Search for the cell housing the specified text and yield its [X, Y] center coordinate. 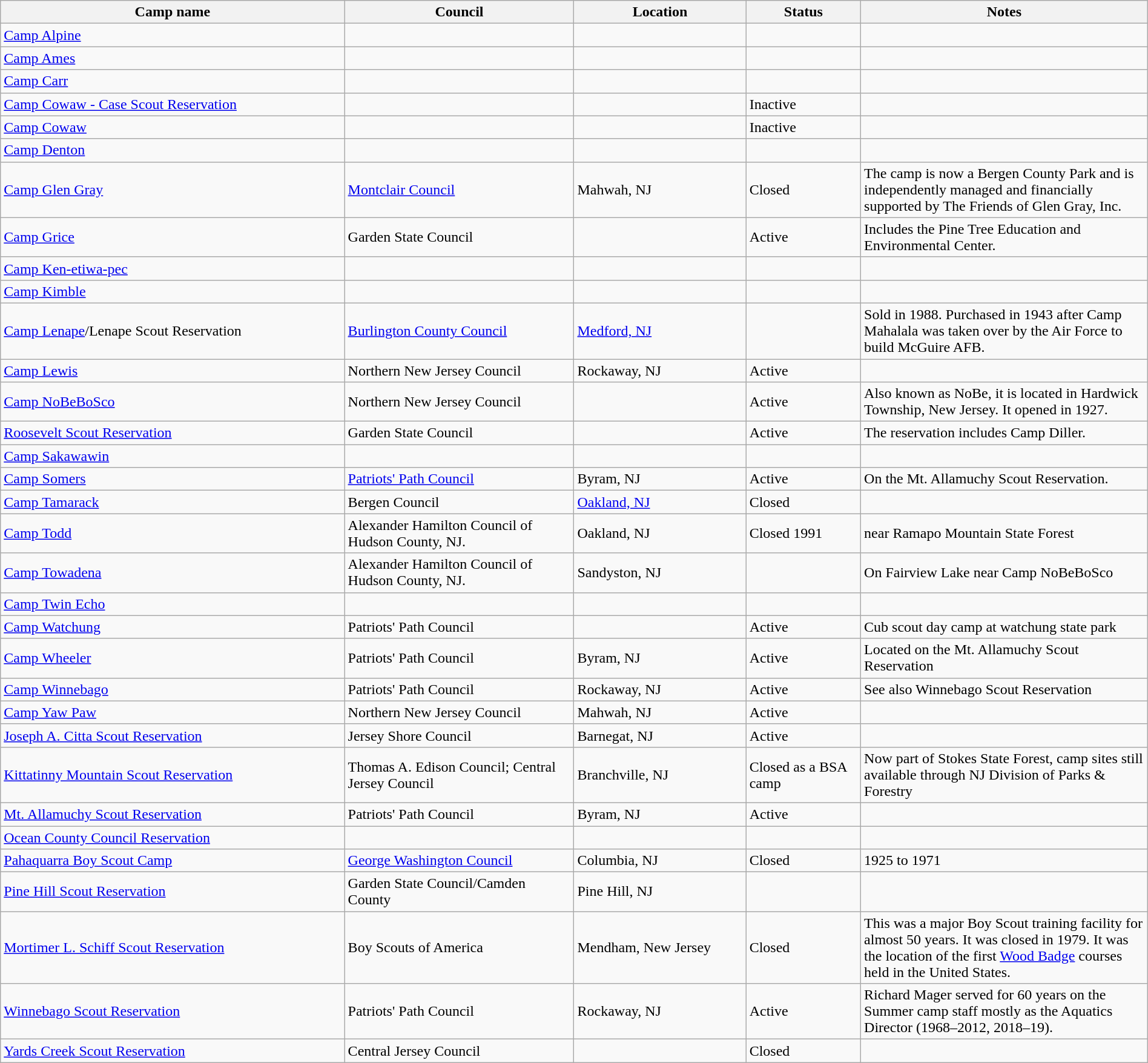
Thomas A. Edison Council; Central Jersey Council [459, 775]
Closed 1991 [803, 533]
Kittatinny Mountain Scout Reservation [173, 775]
Camp Ken-etiwa-pec [173, 268]
Richard Mager served for 60 years on the Summer camp staff mostly as the Aquatics Director (1968–2012, 2018–19). [1005, 1012]
Camp Ames [173, 58]
Notes [1005, 12]
Camp Watchung [173, 627]
George Washington Council [459, 861]
Camp Carr [173, 81]
near Ramapo Mountain State Forest [1005, 533]
Yards Creek Scout Reservation [173, 1051]
Camp name [173, 12]
Camp Wheeler [173, 658]
The camp is now a Bergen County Park and is independently managed and financially supported by The Friends of Glen Gray, Inc. [1005, 190]
Branchville, NJ [660, 775]
1925 to 1971 [1005, 861]
Camp Denton [173, 150]
Location [660, 12]
Camp Towadena [173, 573]
Also known as NoBe, it is located in Hardwick Township, New Jersey. It opened in 1927. [1005, 402]
Sold in 1988. Purchased in 1943 after Camp Mahalala was taken over by the Air Force to build McGuire AFB. [1005, 331]
Camp Cowaw - Case Scout Reservation [173, 104]
Located on the Mt. Allamuchy Scout Reservation [1005, 658]
Now part of Stokes State Forest, camp sites still available through NJ Division of Parks & Forestry [1005, 775]
On the Mt. Allamuchy Scout Reservation. [1005, 479]
Camp Cowaw [173, 127]
On Fairview Lake near Camp NoBeBoSco [1005, 573]
Camp Tamarack [173, 502]
Central Jersey Council [459, 1051]
Council [459, 12]
Columbia, NJ [660, 861]
Camp Twin Echo [173, 604]
Mortimer L. Schiff Scout Reservation [173, 947]
Pahaquarra Boy Scout Camp [173, 861]
Jersey Shore Council [459, 735]
Camp Todd [173, 533]
The reservation includes Camp Diller. [1005, 433]
Includes the Pine Tree Education and Environmental Center. [1005, 237]
Camp Winnebago [173, 689]
See also Winnebago Scout Reservation [1005, 689]
Camp Yaw Paw [173, 712]
Cub scout day camp at watchung state park [1005, 627]
Camp Somers [173, 479]
Boy Scouts of America [459, 947]
Ocean County Council Reservation [173, 838]
Pine Hill, NJ [660, 892]
Camp Lewis [173, 370]
Status [803, 12]
Barnegat, NJ [660, 735]
Closed as a BSA camp [803, 775]
Mendham, New Jersey [660, 947]
Camp Alpine [173, 35]
Camp Lenape/Lenape Scout Reservation [173, 331]
Mt. Allamuchy Scout Reservation [173, 814]
Camp Sakawawin [173, 456]
Garden State Council/Camden County [459, 892]
Camp Kimble [173, 291]
Camp Grice [173, 237]
Medford, NJ [660, 331]
Roosevelt Scout Reservation [173, 433]
Bergen Council [459, 502]
Camp NoBeBoSco [173, 402]
Sandyston, NJ [660, 573]
Camp Glen Gray [173, 190]
Burlington County Council [459, 331]
Pine Hill Scout Reservation [173, 892]
Winnebago Scout Reservation [173, 1012]
Montclair Council [459, 190]
Joseph A. Citta Scout Reservation [173, 735]
